Search for the cell housing the specified text and yield its (X, Y) center coordinate. 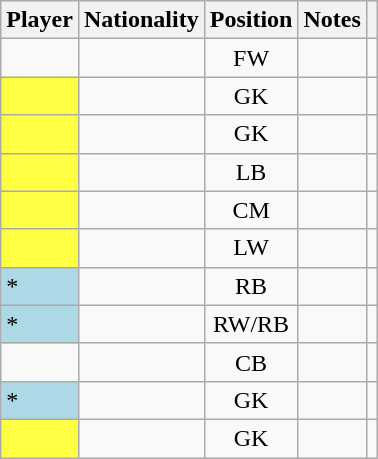
Player (40, 20)
CM (251, 210)
Notes (332, 20)
Position (251, 20)
LW (251, 248)
RW/RB (251, 324)
RB (251, 286)
FW (251, 58)
CB (251, 362)
LB (251, 172)
Nationality (141, 20)
